From the cell containing the given text, extract its center point as [x, y] coordinate. 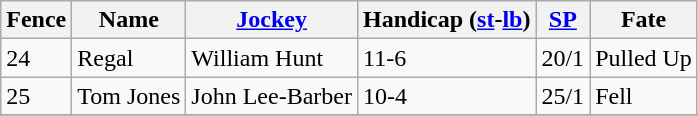
Fence [36, 20]
Pulled Up [644, 58]
William Hunt [272, 58]
SP [563, 20]
Name [129, 20]
25/1 [563, 96]
10-4 [446, 96]
20/1 [563, 58]
Regal [129, 58]
Handicap (st-lb) [446, 20]
25 [36, 96]
Fell [644, 96]
John Lee-Barber [272, 96]
24 [36, 58]
Tom Jones [129, 96]
11-6 [446, 58]
Fate [644, 20]
Jockey [272, 20]
